Determine the (x, y) coordinate at the center of the cell enclosing the given text.  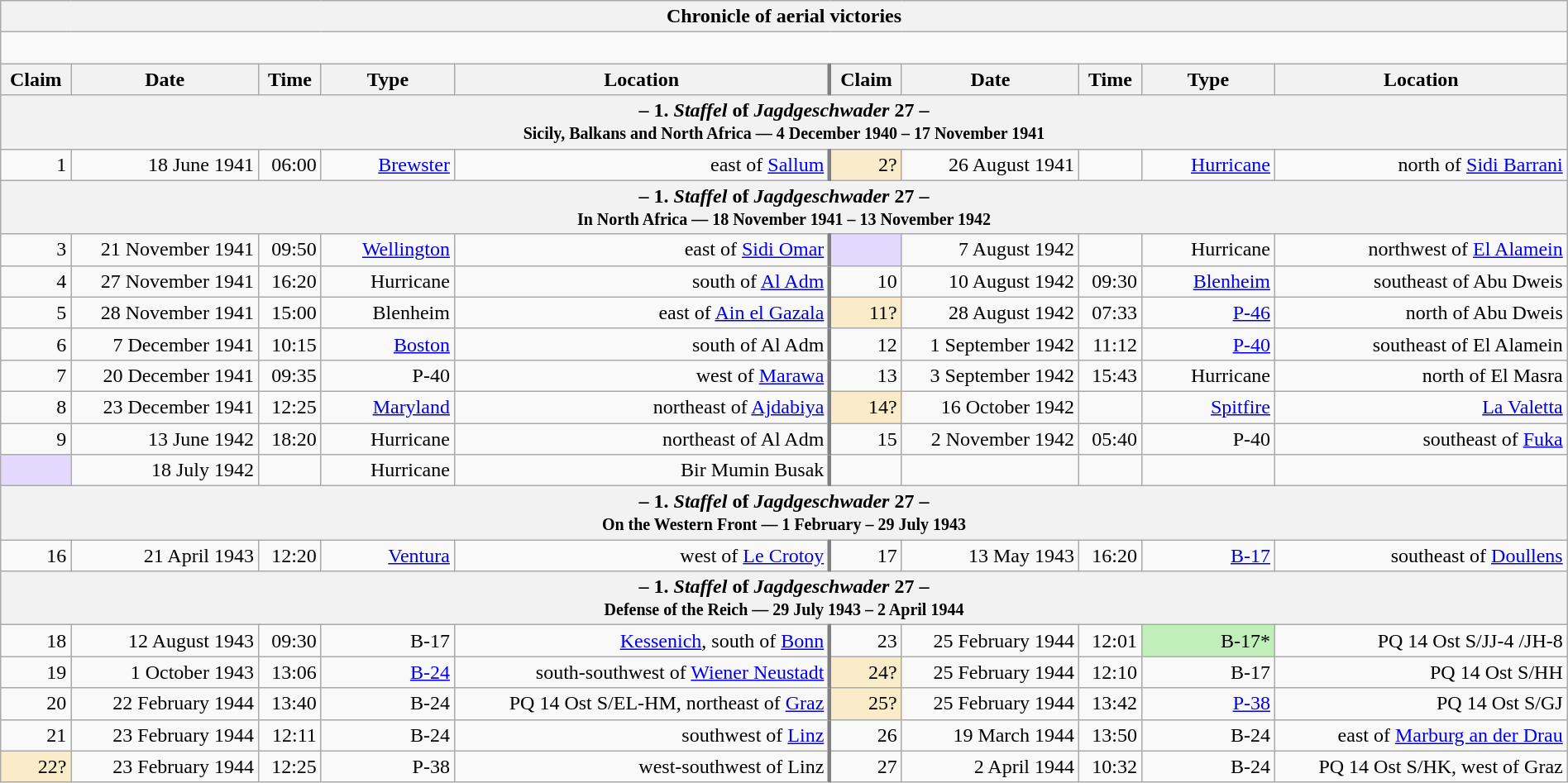
P-46 (1207, 313)
9 (36, 439)
northeast of Ajdabiya (642, 407)
Spitfire (1207, 407)
11:12 (1111, 344)
west-southwest of Linz (642, 766)
11? (865, 313)
PQ 14 Ost S/HK, west of Graz (1422, 766)
26 (865, 735)
1 (36, 165)
07:33 (1111, 313)
06:00 (290, 165)
8 (36, 407)
3 (36, 250)
13:50 (1111, 735)
east of Marburg an der Drau (1422, 735)
12 August 1943 (165, 641)
05:40 (1111, 439)
10:32 (1111, 766)
12:11 (290, 735)
24? (865, 672)
2 April 1944 (990, 766)
13 May 1943 (990, 556)
13:40 (290, 704)
13 (865, 375)
10 (865, 281)
12:01 (1111, 641)
Boston (387, 344)
16 (36, 556)
B-17* (1207, 641)
PQ 14 Ost S/GJ (1422, 704)
15 (865, 439)
09:35 (290, 375)
north of Sidi Barrani (1422, 165)
22? (36, 766)
northeast of Al Adm (642, 439)
13:06 (290, 672)
25? (865, 704)
southeast of Abu Dweis (1422, 281)
21 (36, 735)
18 (36, 641)
southeast of Doullens (1422, 556)
Bir Mumin Busak (642, 470)
2? (865, 165)
2 November 1942 (990, 439)
east of Sallum (642, 165)
15:43 (1111, 375)
PQ 14 Ost S/EL-HM, northeast of Graz (642, 704)
La Valetta (1422, 407)
5 (36, 313)
Chronicle of aerial victories (784, 17)
7 (36, 375)
Maryland (387, 407)
Ventura (387, 556)
southeast of Fuka (1422, 439)
12:10 (1111, 672)
southwest of Linz (642, 735)
– 1. Staffel of Jagdgeschwader 27 –On the Western Front — 1 February – 29 July 1943 (784, 513)
10 August 1942 (990, 281)
3 September 1942 (990, 375)
12 (865, 344)
– 1. Staffel of Jagdgeschwader 27 –In North Africa — 18 November 1941 – 13 November 1942 (784, 207)
west of Le Crotoy (642, 556)
– 1. Staffel of Jagdgeschwader 27 –Defense of the Reich — 29 July 1943 – 2 April 1944 (784, 599)
13:42 (1111, 704)
20 (36, 704)
Kessenich, south of Bonn (642, 641)
north of Abu Dweis (1422, 313)
west of Marawa (642, 375)
north of El Masra (1422, 375)
10:15 (290, 344)
16 October 1942 (990, 407)
27 November 1941 (165, 281)
6 (36, 344)
18:20 (290, 439)
27 (865, 766)
east of Sidi Omar (642, 250)
20 December 1941 (165, 375)
southeast of El Alamein (1422, 344)
4 (36, 281)
northwest of El Alamein (1422, 250)
13 June 1942 (165, 439)
15:00 (290, 313)
18 July 1942 (165, 470)
28 November 1941 (165, 313)
– 1. Staffel of Jagdgeschwader 27 –Sicily, Balkans and North Africa — 4 December 1940 – 17 November 1941 (784, 122)
21 April 1943 (165, 556)
Wellington (387, 250)
1 October 1943 (165, 672)
17 (865, 556)
east of Ain el Gazala (642, 313)
1 September 1942 (990, 344)
23 (865, 641)
PQ 14 Ost S/JJ-4 /JH-8 (1422, 641)
26 August 1941 (990, 165)
7 December 1941 (165, 344)
14? (865, 407)
23 December 1941 (165, 407)
09:50 (290, 250)
21 November 1941 (165, 250)
28 August 1942 (990, 313)
Brewster (387, 165)
19 March 1944 (990, 735)
7 August 1942 (990, 250)
18 June 1941 (165, 165)
south-southwest of Wiener Neustadt (642, 672)
12:20 (290, 556)
PQ 14 Ost S/HH (1422, 672)
19 (36, 672)
22 February 1944 (165, 704)
